Output the (x, y) coordinate of the center of the cell containing the given text.  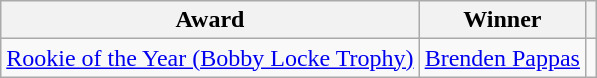
Brenden Pappas (502, 58)
Rookie of the Year (Bobby Locke Trophy) (210, 58)
Award (210, 20)
Winner (502, 20)
